Extract the [x, y] coordinate from the center of the cell holding the provided text.  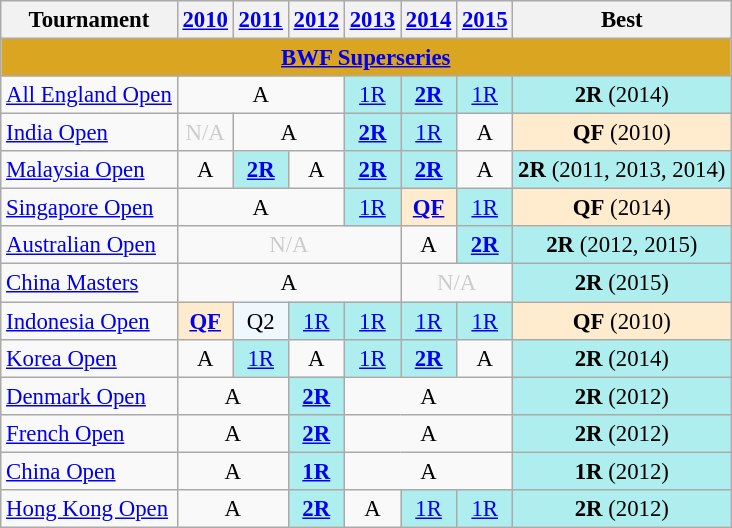
BWF Superseries [366, 58]
2R (2011, 2013, 2014) [622, 170]
Q2 [260, 321]
QF (2014) [622, 208]
Malaysia Open [89, 170]
2013 [372, 20]
Best [622, 20]
French Open [89, 433]
2015 [485, 20]
2014 [428, 20]
2011 [260, 20]
2R (2015) [622, 283]
2012 [316, 20]
Singapore Open [89, 208]
Korea Open [89, 358]
Indonesia Open [89, 321]
All England Open [89, 95]
Tournament [89, 20]
India Open [89, 133]
2R (2012, 2015) [622, 245]
2010 [205, 20]
China Masters [89, 283]
China Open [89, 471]
1R (2012) [622, 471]
Hong Kong Open [89, 509]
Denmark Open [89, 396]
Australian Open [89, 245]
